From the cell containing the given text, extract its center point as (X, Y) coordinate. 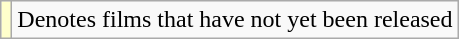
Denotes films that have not yet been released (235, 20)
